Find where the given text appears and provide that cell's center as [X, Y] coordinate. 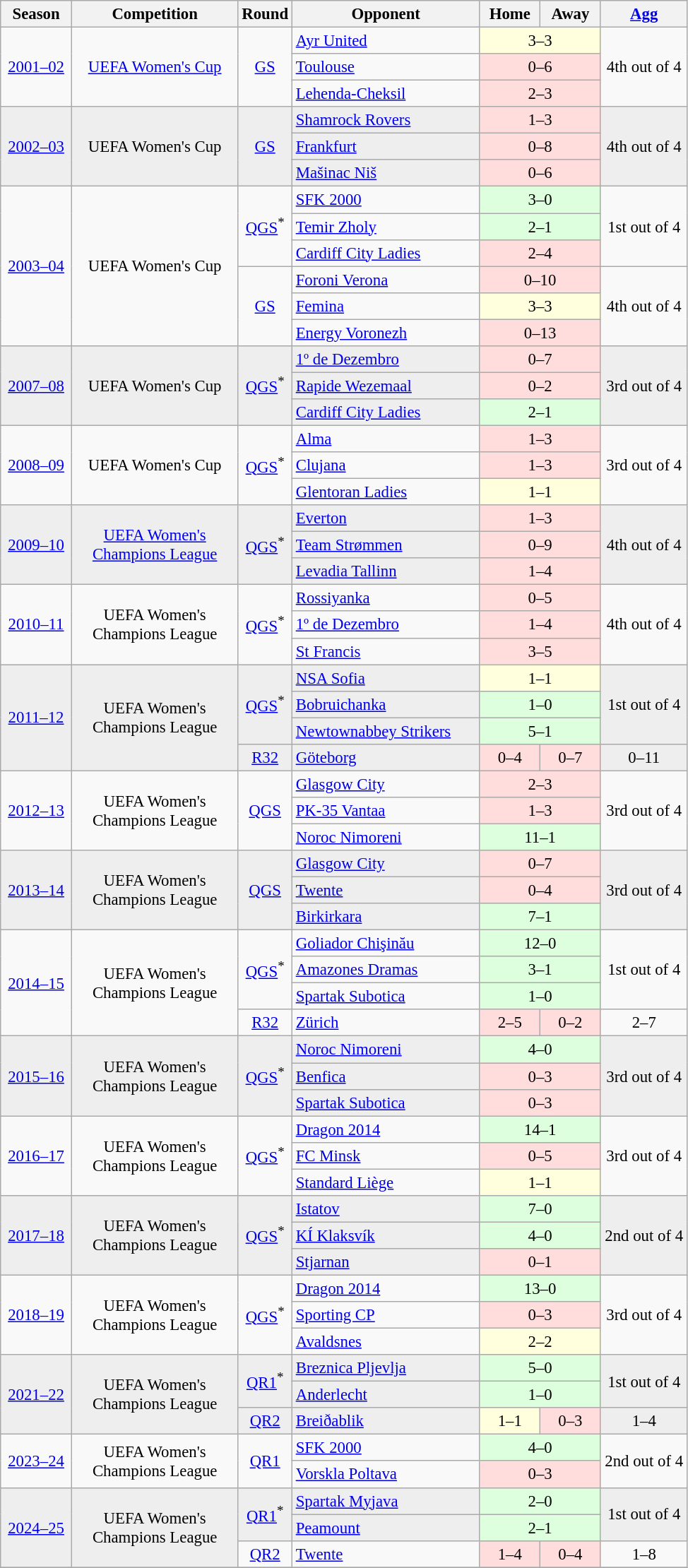
3–1 [540, 970]
2009–10 [37, 545]
2024–25 [37, 1527]
2–0 [540, 1501]
12–0 [540, 944]
2015–16 [37, 1076]
2012–13 [37, 811]
QR1 [265, 1461]
Home [510, 14]
Season [37, 14]
Competition [155, 14]
Lehenda-Cheksil [386, 94]
Energy Voronezh [386, 333]
Vorskla Poltava [386, 1475]
2007–08 [37, 386]
Toulouse [386, 67]
3–5 [540, 651]
2008–09 [37, 465]
2017–18 [37, 1236]
Round [265, 14]
FC Minsk [386, 1156]
2013–14 [37, 890]
Agg [644, 14]
Peamount [386, 1528]
Sporting CP [386, 1315]
2011–12 [37, 718]
Team Strømmen [386, 545]
Amazones Dramas [386, 970]
Foroni Verona [386, 280]
St Francis [386, 651]
Rapide Wezemaal [386, 386]
2014–15 [37, 983]
2003–04 [37, 266]
2018–19 [37, 1315]
Avaldsnes [386, 1342]
2021–22 [37, 1394]
KÍ Klaksvík [386, 1235]
5–1 [540, 731]
Benfica [386, 1076]
0–9 [540, 545]
Standard Liège [386, 1182]
2001–02 [37, 68]
Opponent [386, 14]
Away [571, 14]
Temir Zholy [386, 227]
2023–24 [37, 1461]
Bobruichanka [386, 704]
Goliador Chişinău [386, 944]
Shamrock Rovers [386, 120]
Everton [386, 518]
Stjarnan [386, 1262]
Levadia Tallinn [386, 571]
0–8 [540, 147]
Rossiyanka [386, 598]
NSA Sofia [386, 678]
0–13 [540, 333]
0–10 [540, 280]
2–2 [540, 1342]
14–1 [540, 1129]
7–1 [540, 917]
Clujana [386, 465]
7–0 [540, 1209]
0–11 [644, 758]
0–1 [540, 1262]
Mašinac Niš [386, 173]
3–0 [540, 200]
Anderlecht [386, 1395]
13–0 [540, 1288]
2–5 [510, 1023]
2–4 [540, 253]
2–7 [644, 1023]
2010–11 [37, 624]
Ayr United [386, 41]
Birkirkara [386, 917]
Breznica Pljevlja [386, 1368]
Femina [386, 306]
Alma [386, 439]
5–0 [540, 1368]
PK-35 Vantaa [386, 811]
2016–17 [37, 1156]
1–8 [644, 1554]
Newtownabbey Strikers [386, 731]
Zürich [386, 1023]
Spartak Myjava [386, 1501]
11–1 [540, 837]
Göteborg [386, 758]
Istatov [386, 1209]
Breiðablik [386, 1421]
Glentoran Ladies [386, 492]
Frankfurt [386, 147]
2002–03 [37, 147]
